Locate the cell with the specified text and output its (x, y) center coordinate. 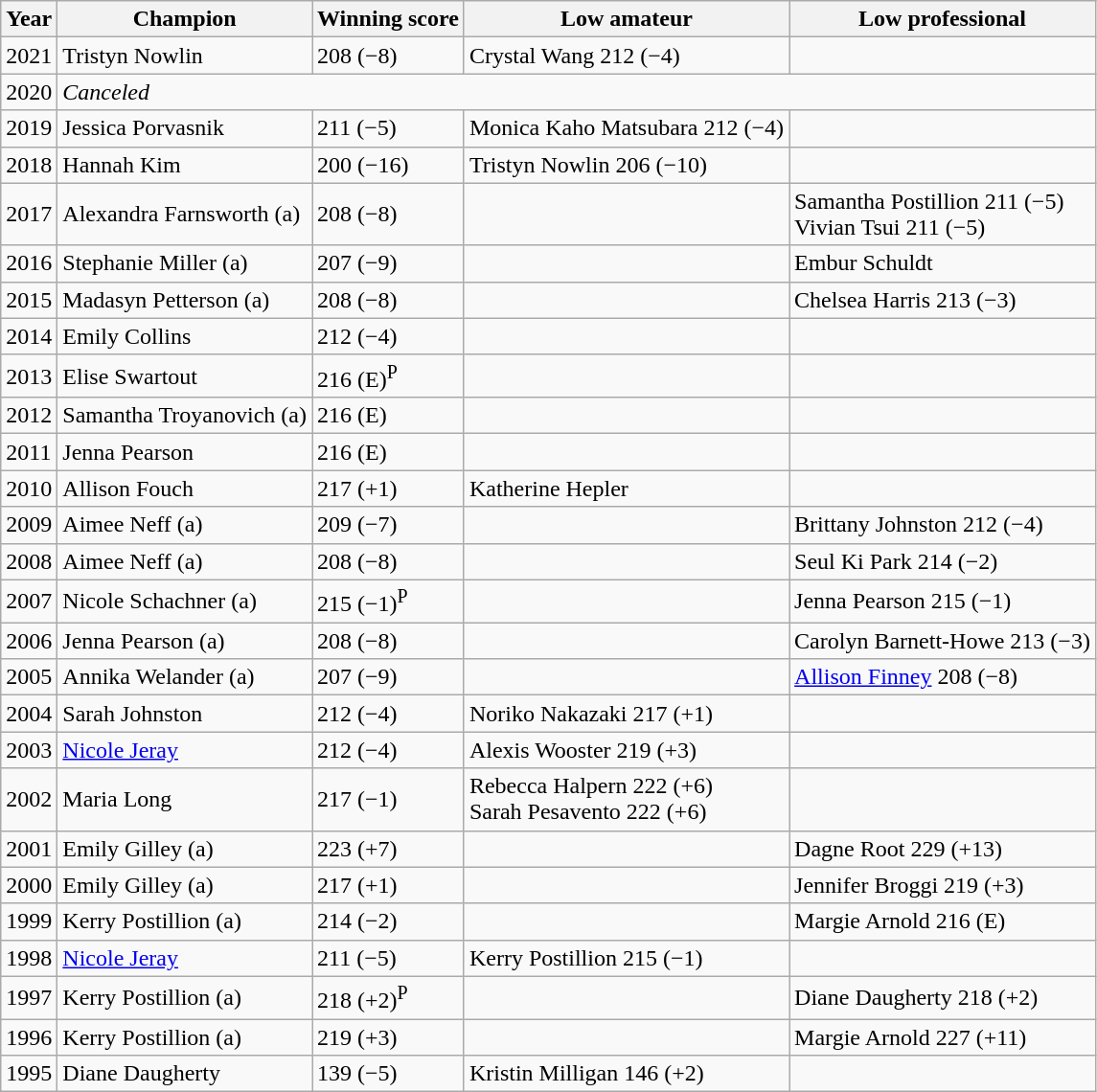
Jenna Pearson (a) (185, 641)
Diane Daugherty (185, 1074)
Champion (185, 19)
2000 (29, 885)
2011 (29, 452)
2018 (29, 165)
2010 (29, 489)
2002 (29, 799)
2015 (29, 300)
Nicole Schachner (a) (185, 602)
Margie Arnold 216 (E) (943, 921)
Maria Long (185, 799)
Diane Daugherty 218 (+2) (943, 998)
2019 (29, 128)
Crystal Wang 212 (−4) (627, 56)
219 (+3) (389, 1037)
214 (−2) (389, 921)
Monica Kaho Matsubara 212 (−4) (627, 128)
217 (−1) (389, 799)
1998 (29, 958)
2021 (29, 56)
Jennifer Broggi 219 (+3) (943, 885)
2006 (29, 641)
139 (−5) (389, 1074)
Winning score (389, 19)
2001 (29, 849)
Rebecca Halpern 222 (+6)Sarah Pesavento 222 (+6) (627, 799)
2017 (29, 215)
Samantha Postillion 211 (−5)Vivian Tsui 211 (−5) (943, 215)
209 (−7) (389, 525)
223 (+7) (389, 849)
Kerry Postillion 215 (−1) (627, 958)
215 (−1)P (389, 602)
Sarah Johnston (185, 714)
Emily Collins (185, 336)
Tristyn Nowlin 206 (−10) (627, 165)
Noriko Nakazaki 217 (+1) (627, 714)
Brittany Johnston 212 (−4) (943, 525)
Allison Finney 208 (−8) (943, 677)
1997 (29, 998)
Low professional (943, 19)
Year (29, 19)
Stephanie Miller (a) (185, 263)
2004 (29, 714)
2003 (29, 750)
Allison Fouch (185, 489)
2013 (29, 375)
Jenna Pearson 215 (−1) (943, 602)
Low amateur (627, 19)
Carolyn Barnett-Howe 213 (−3) (943, 641)
218 (+2)P (389, 998)
Embur Schuldt (943, 263)
Tristyn Nowlin (185, 56)
Samantha Troyanovich (a) (185, 416)
Canceled (577, 92)
Margie Arnold 227 (+11) (943, 1037)
2009 (29, 525)
Katherine Hepler (627, 489)
2012 (29, 416)
2005 (29, 677)
2014 (29, 336)
2020 (29, 92)
Jenna Pearson (185, 452)
Seul Ki Park 214 (−2) (943, 561)
Madasyn Petterson (a) (185, 300)
200 (−16) (389, 165)
1999 (29, 921)
1995 (29, 1074)
Chelsea Harris 213 (−3) (943, 300)
Annika Welander (a) (185, 677)
216 (E)P (389, 375)
2007 (29, 602)
Elise Swartout (185, 375)
1996 (29, 1037)
2008 (29, 561)
Alexandra Farnsworth (a) (185, 215)
2016 (29, 263)
Alexis Wooster 219 (+3) (627, 750)
Jessica Porvasnik (185, 128)
Dagne Root 229 (+13) (943, 849)
Hannah Kim (185, 165)
Kristin Milligan 146 (+2) (627, 1074)
